Locate the cell with the specified text and output its [x, y] center coordinate. 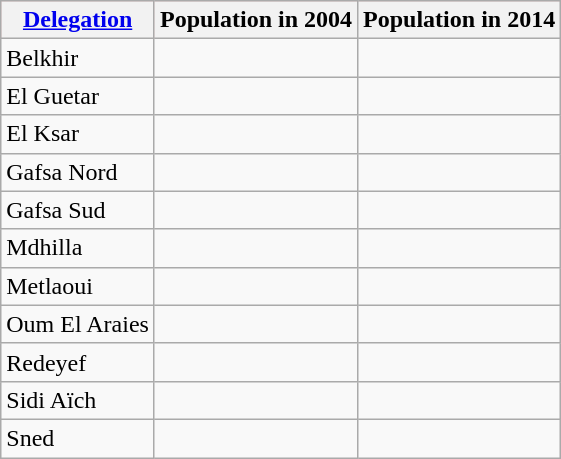
El Guetar [78, 96]
Delegation [78, 20]
Sidi Aïch [78, 400]
Mdhilla [78, 248]
Population in 2014 [460, 20]
Sned [78, 438]
El Ksar [78, 134]
Redeyef [78, 362]
Oum El Araies [78, 324]
Gafsa Sud [78, 210]
Belkhir [78, 58]
Metlaoui [78, 286]
Population in 2004 [256, 20]
Gafsa Nord [78, 172]
